For the text-containing cell, return its midpoint in (x, y) coordinate format. 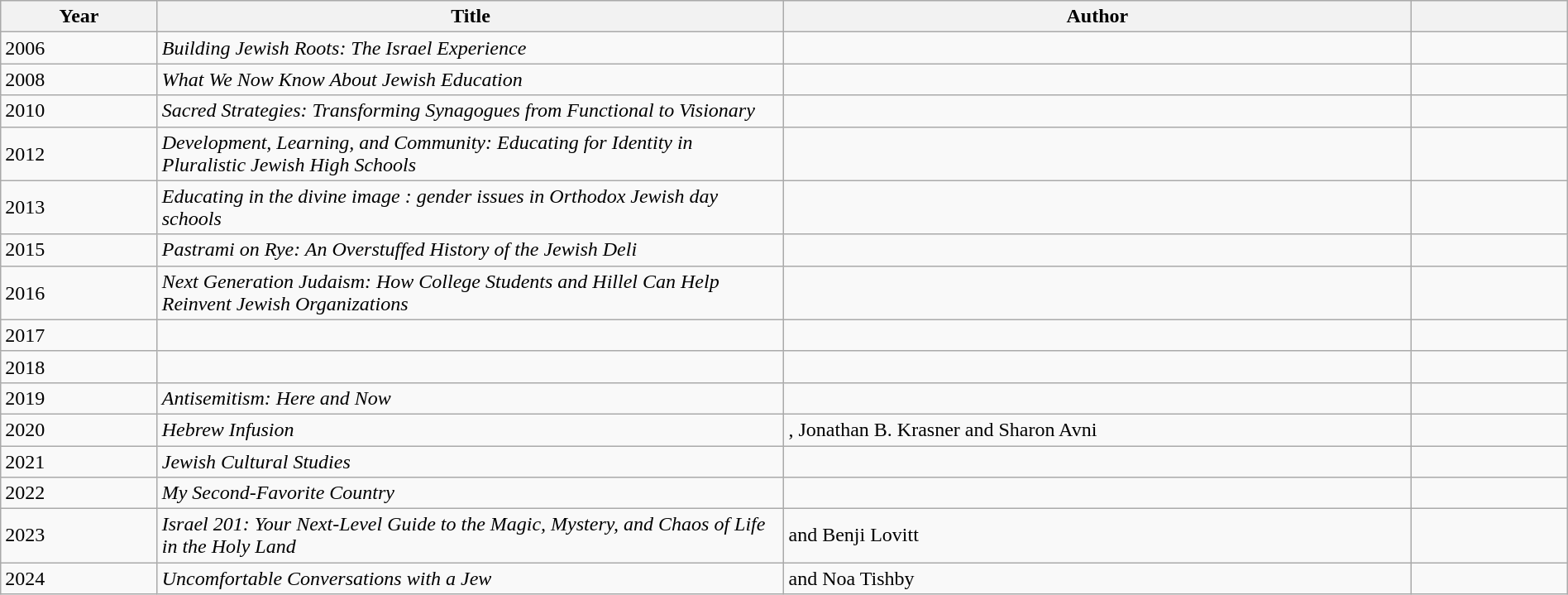
2017 (79, 335)
Antisemitism: Here and Now (471, 398)
2020 (79, 429)
Uncomfortable Conversations with a Jew (471, 578)
, Jonathan B. Krasner and Sharon Avni (1097, 429)
Hebrew Infusion (471, 429)
2012 (79, 154)
2023 (79, 536)
Jewish Cultural Studies (471, 461)
2006 (79, 48)
2024 (79, 578)
2018 (79, 367)
2010 (79, 111)
Author (1097, 17)
Educating in the divine image : gender issues in Orthodox Jewish day schools (471, 207)
2016 (79, 293)
Israel 201: Your Next-Level Guide to the Magic, Mystery, and Chaos of Life in the Holy Land (471, 536)
Development, Learning, and Community: Educating for Identity in Pluralistic Jewish High Schools (471, 154)
Year (79, 17)
2021 (79, 461)
Pastrami on Rye: An Overstuffed History of the Jewish Deli (471, 250)
What We Now Know About Jewish Education (471, 79)
2019 (79, 398)
Building Jewish Roots: The Israel Experience (471, 48)
2008 (79, 79)
Title (471, 17)
and Noa Tishby (1097, 578)
2022 (79, 493)
Sacred Strategies: Transforming Synagogues from Functional to Visionary (471, 111)
2015 (79, 250)
and Benji Lovitt (1097, 536)
Next Generation Judaism: How College Students and Hillel Can Help Reinvent Jewish Organizations (471, 293)
2013 (79, 207)
My Second-Favorite Country (471, 493)
